Extract the [X, Y] coordinate from the center of the cell holding the provided text.  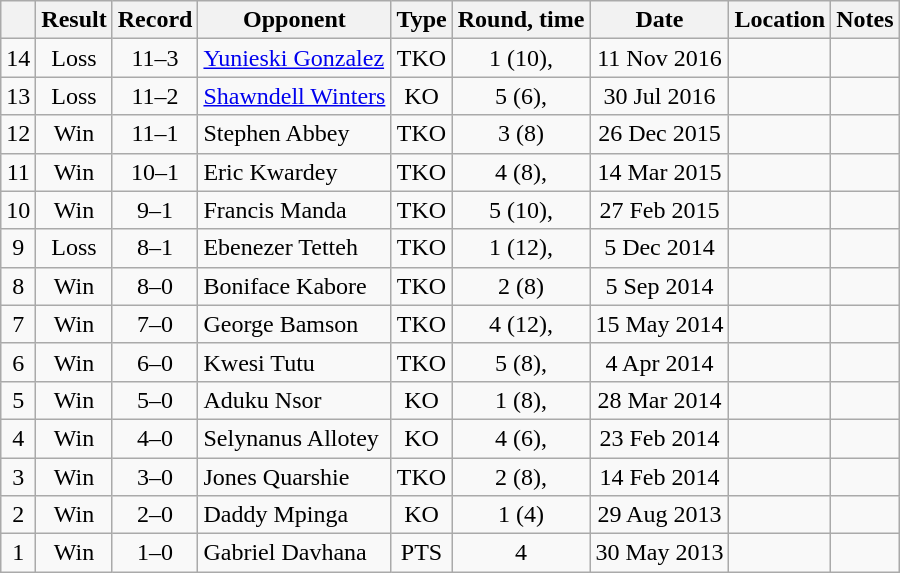
11–1 [155, 134]
11 Nov 2016 [660, 58]
Date [660, 20]
27 Feb 2015 [660, 210]
Aduku Nsor [294, 400]
9 [18, 248]
1 (10), [521, 58]
13 [18, 96]
1 (8), [521, 400]
2–0 [155, 515]
Stephen Abbey [294, 134]
8–0 [155, 286]
5 (6), [521, 96]
6 [18, 362]
6–0 [155, 362]
Record [155, 20]
7 [18, 324]
30 Jul 2016 [660, 96]
5 Sep 2014 [660, 286]
1 (12), [521, 248]
8–1 [155, 248]
11–2 [155, 96]
1–0 [155, 553]
Result [74, 20]
1 (4) [521, 515]
26 Dec 2015 [660, 134]
4 (8), [521, 172]
Jones Quarshie [294, 477]
14 [18, 58]
5 [18, 400]
Round, time [521, 20]
2 (8) [521, 286]
Eric Kwardey [294, 172]
Daddy Mpinga [294, 515]
3–0 [155, 477]
11–3 [155, 58]
PTS [422, 553]
15 May 2014 [660, 324]
5 (10), [521, 210]
10–1 [155, 172]
3 [18, 477]
4–0 [155, 438]
Opponent [294, 20]
Notes [865, 20]
7–0 [155, 324]
Shawndell Winters [294, 96]
2 [18, 515]
Ebenezer Tetteh [294, 248]
Selynanus Allotey [294, 438]
Francis Manda [294, 210]
10 [18, 210]
5 Dec 2014 [660, 248]
29 Aug 2013 [660, 515]
28 Mar 2014 [660, 400]
Yunieski Gonzalez [294, 58]
Boniface Kabore [294, 286]
5 (8), [521, 362]
30 May 2013 [660, 553]
2 (8), [521, 477]
14 Mar 2015 [660, 172]
1 [18, 553]
11 [18, 172]
3 (8) [521, 134]
4 (6), [521, 438]
12 [18, 134]
Gabriel Davhana [294, 553]
8 [18, 286]
14 Feb 2014 [660, 477]
Kwesi Tutu [294, 362]
9–1 [155, 210]
George Bamson [294, 324]
Location [780, 20]
Type [422, 20]
23 Feb 2014 [660, 438]
5–0 [155, 400]
4 Apr 2014 [660, 362]
4 (12), [521, 324]
